Search for the cell housing the specified text and yield its [X, Y] center coordinate. 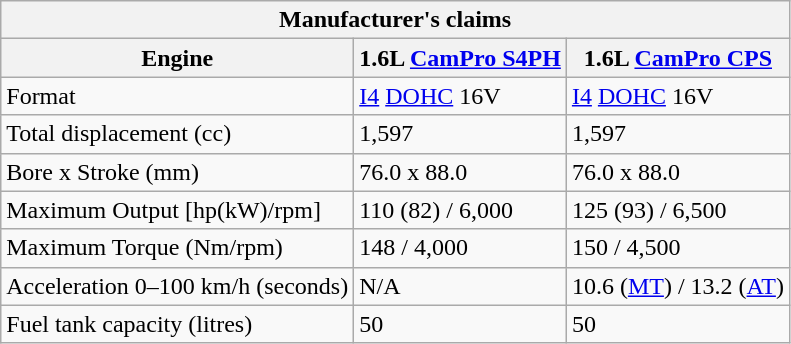
Bore x Stroke (mm) [178, 172]
10.6 (MT) / 13.2 (AT) [678, 286]
Engine [178, 58]
1.6L CamPro CPS [678, 58]
150 / 4,500 [678, 248]
110 (82) / 6,000 [460, 210]
Maximum Torque (Nm/rpm) [178, 248]
Format [178, 96]
148 / 4,000 [460, 248]
1.6L CamPro S4PH [460, 58]
Acceleration 0–100 km/h (seconds) [178, 286]
125 (93) / 6,500 [678, 210]
Total displacement (cc) [178, 134]
Maximum Output [hp(kW)/rpm] [178, 210]
Fuel tank capacity (litres) [178, 324]
N/A [460, 286]
Manufacturer's claims [396, 20]
